Return [X, Y] of the center of cell containing provided text 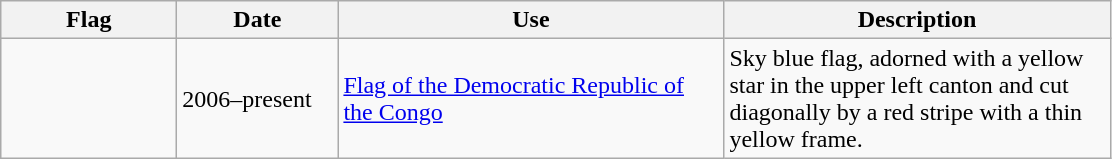
Sky blue flag, adorned with a yellow star in the upper left canton and cut diagonally by a red stripe with a thin yellow frame. [917, 98]
Use [531, 20]
Flag [89, 20]
Date [258, 20]
Flag of the Democratic Republic of the Congo [531, 98]
2006–present [258, 98]
Description [917, 20]
